Extract the [x, y] coordinate from the center of the cell holding the provided text.  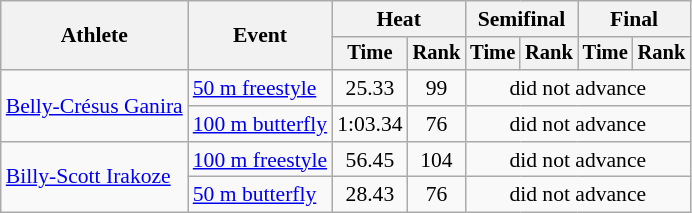
28.43 [370, 195]
56.45 [370, 160]
100 m butterfly [260, 124]
1:03.34 [370, 124]
50 m freestyle [260, 88]
Event [260, 36]
100 m freestyle [260, 160]
99 [437, 88]
Billy-Scott Irakoze [94, 178]
Final [634, 19]
Belly-Crésus Ganira [94, 106]
Heat [398, 19]
50 m butterfly [260, 195]
Athlete [94, 36]
25.33 [370, 88]
104 [437, 160]
Semifinal [521, 19]
